Determine the (X, Y) coordinate at the center of the cell enclosing the given text.  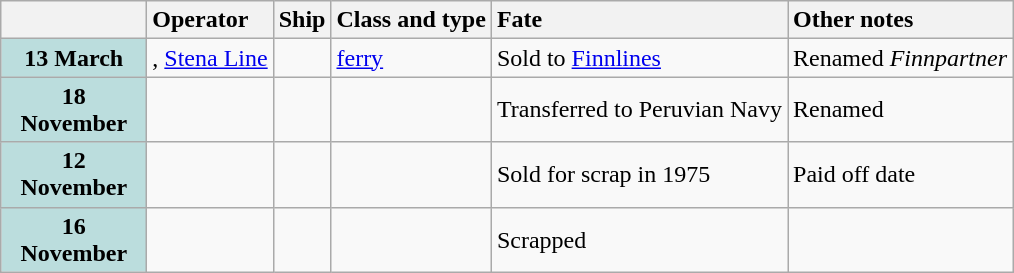
18 November (74, 110)
Ship (302, 20)
13 March (74, 58)
Scrapped (639, 240)
Class and type (411, 20)
Paid off date (900, 174)
Other notes (900, 20)
12 November (74, 174)
, Stena Line (210, 58)
ferry (411, 58)
Fate (639, 20)
Renamed (900, 110)
Sold to Finnlines (639, 58)
Renamed Finnpartner (900, 58)
Operator (210, 20)
16 November (74, 240)
Sold for scrap in 1975 (639, 174)
Transferred to Peruvian Navy (639, 110)
